Extract the [X, Y] coordinate from the center of the cell holding the provided text.  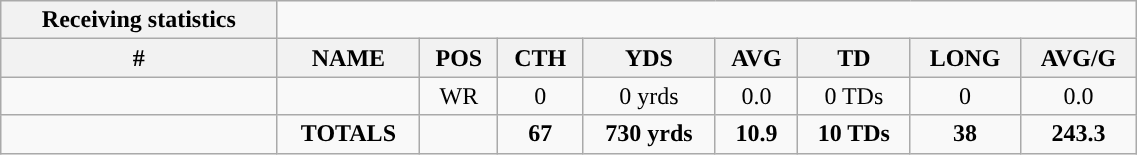
TD [854, 58]
LONG [965, 58]
YDS [650, 58]
TOTALS [348, 134]
730 yrds [650, 134]
POS [459, 58]
AVG [756, 58]
38 [965, 134]
0 TDs [854, 96]
WR [459, 96]
67 [540, 134]
# [139, 58]
Receiving statistics [139, 20]
243.3 [1078, 134]
0 yrds [650, 96]
10 TDs [854, 134]
CTH [540, 58]
10.9 [756, 134]
AVG/G [1078, 58]
NAME [348, 58]
